Find where the given text appears and provide that cell's center as [x, y] coordinate. 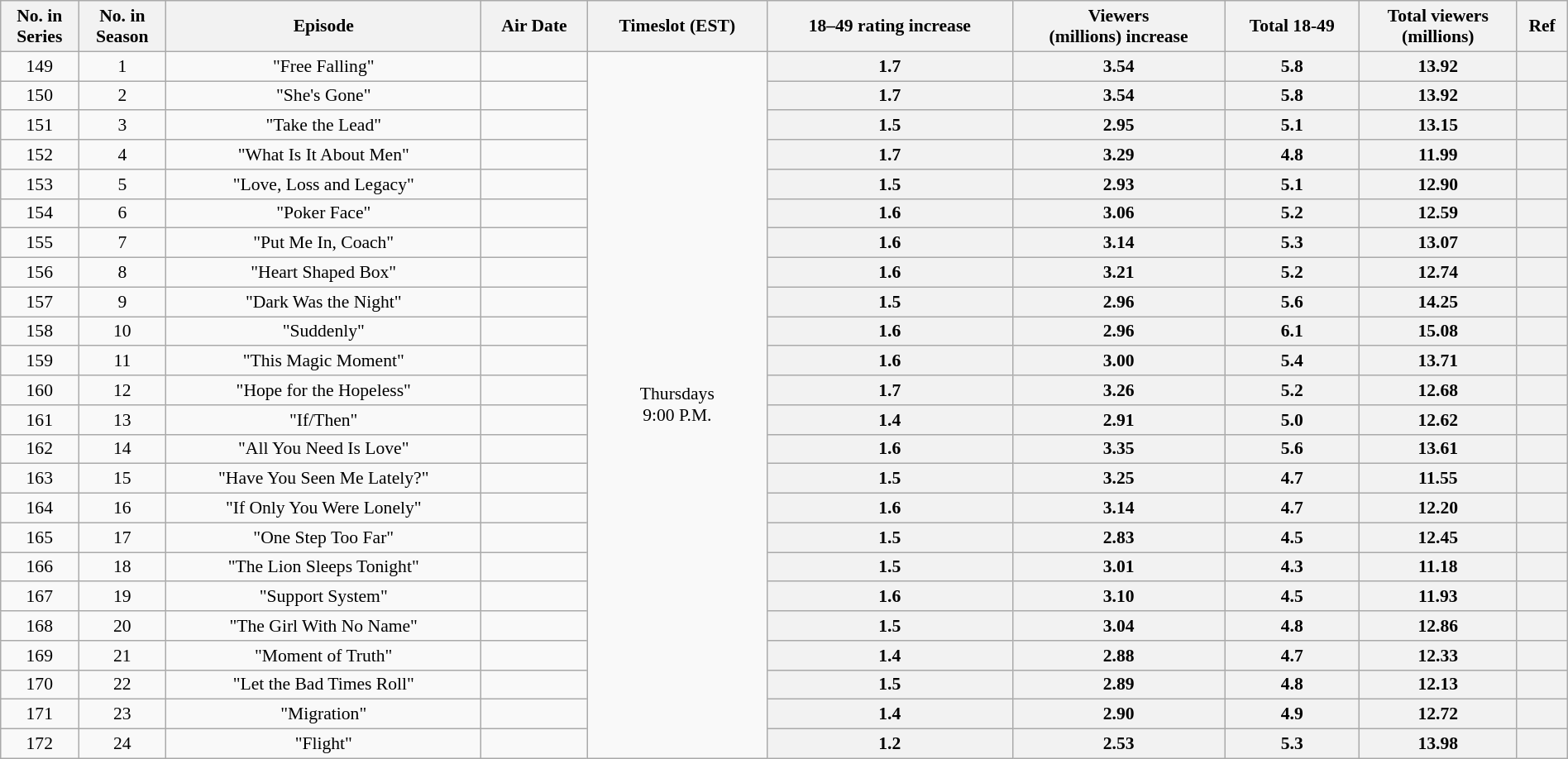
5.0 [1292, 420]
5 [122, 184]
16 [122, 508]
156 [40, 273]
"Hope for the Hopeless" [324, 390]
11.93 [1438, 597]
153 [40, 184]
4.3 [1292, 567]
151 [40, 126]
"Suddenly" [324, 332]
Thursdays9:00 P.M. [676, 405]
2.93 [1118, 184]
10 [122, 332]
3 [122, 126]
13 [122, 420]
Timeslot (EST) [676, 26]
20 [122, 626]
167 [40, 597]
"One Step Too Far" [324, 537]
12.62 [1438, 420]
12.59 [1438, 213]
17 [122, 537]
164 [40, 508]
11.99 [1438, 155]
11 [122, 361]
2.90 [1118, 714]
169 [40, 656]
"Love, Loss and Legacy" [324, 184]
14.25 [1438, 302]
Total viewers(millions) [1438, 26]
15 [122, 479]
165 [40, 537]
3.26 [1118, 390]
15.08 [1438, 332]
159 [40, 361]
3.04 [1118, 626]
18–49 rating increase [890, 26]
4.9 [1292, 714]
"If/Then" [324, 420]
3.21 [1118, 273]
12.13 [1438, 685]
12.20 [1438, 508]
Air Date [534, 26]
"This Magic Moment" [324, 361]
9 [122, 302]
No. inSeries [40, 26]
149 [40, 66]
157 [40, 302]
154 [40, 213]
2.91 [1118, 420]
162 [40, 449]
2 [122, 96]
3.35 [1118, 449]
1 [122, 66]
"The Girl With No Name" [324, 626]
13.07 [1438, 243]
"All You Need Is Love" [324, 449]
3.06 [1118, 213]
171 [40, 714]
3.00 [1118, 361]
150 [40, 96]
12.74 [1438, 273]
13.71 [1438, 361]
1.2 [890, 744]
18 [122, 567]
12.45 [1438, 537]
2.83 [1118, 537]
152 [40, 155]
"The Lion Sleeps Tonight" [324, 567]
"Free Falling" [324, 66]
21 [122, 656]
"Dark Was the Night" [324, 302]
11.18 [1438, 567]
"Take the Lead" [324, 126]
5.4 [1292, 361]
13.98 [1438, 744]
8 [122, 273]
4 [122, 155]
"What Is It About Men" [324, 155]
"Support System" [324, 597]
3.29 [1118, 155]
19 [122, 597]
172 [40, 744]
"Flight" [324, 744]
23 [122, 714]
Viewers(millions) increase [1118, 26]
161 [40, 420]
160 [40, 390]
12.33 [1438, 656]
Total 18-49 [1292, 26]
14 [122, 449]
11.55 [1438, 479]
"She's Gone" [324, 96]
3.01 [1118, 567]
Ref [1542, 26]
3.10 [1118, 597]
22 [122, 685]
No. inSeason [122, 26]
12 [122, 390]
3.25 [1118, 479]
163 [40, 479]
"Migration" [324, 714]
170 [40, 685]
13.61 [1438, 449]
"Put Me In, Coach" [324, 243]
12.86 [1438, 626]
"Heart Shaped Box" [324, 273]
2.53 [1118, 744]
12.72 [1438, 714]
6.1 [1292, 332]
6 [122, 213]
2.95 [1118, 126]
"If Only You Were Lonely" [324, 508]
12.68 [1438, 390]
168 [40, 626]
12.90 [1438, 184]
"Moment of Truth" [324, 656]
158 [40, 332]
Episode [324, 26]
13.15 [1438, 126]
"Poker Face" [324, 213]
"Have You Seen Me Lately?" [324, 479]
155 [40, 243]
2.89 [1118, 685]
24 [122, 744]
"Let the Bad Times Roll" [324, 685]
7 [122, 243]
2.88 [1118, 656]
166 [40, 567]
